Search for the cell housing the specified text and yield its (X, Y) center coordinate. 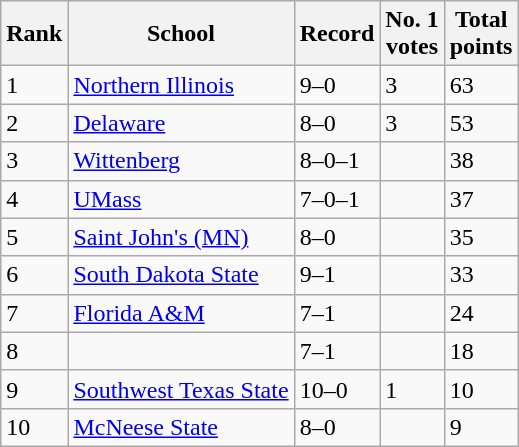
School (181, 34)
South Dakota State (181, 275)
63 (481, 85)
38 (481, 161)
5 (34, 237)
9–1 (337, 275)
Southwest Texas State (181, 389)
UMass (181, 199)
Totalpoints (481, 34)
Saint John's (MN) (181, 237)
4 (34, 199)
7–0–1 (337, 199)
9–0 (337, 85)
7 (34, 313)
10–0 (337, 389)
Record (337, 34)
Northern Illinois (181, 85)
Wittenberg (181, 161)
Florida A&M (181, 313)
53 (481, 123)
2 (34, 123)
8 (34, 351)
37 (481, 199)
18 (481, 351)
33 (481, 275)
McNeese State (181, 427)
Delaware (181, 123)
Rank (34, 34)
24 (481, 313)
6 (34, 275)
8–0–1 (337, 161)
35 (481, 237)
No. 1votes (412, 34)
